Identify which cell holds the provided text, then report its [X, Y] central coordinate. 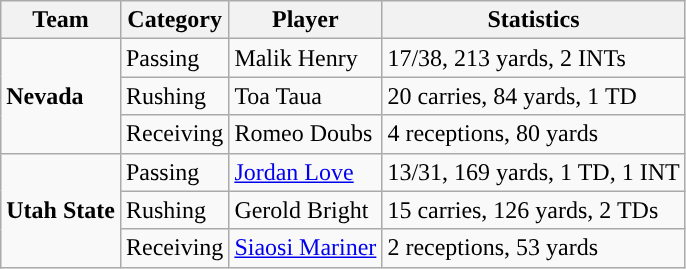
Statistics [534, 20]
Siaosi Mariner [306, 248]
Team [61, 20]
13/31, 169 yards, 1 TD, 1 INT [534, 172]
Player [306, 20]
2 receptions, 53 yards [534, 248]
Utah State [61, 210]
20 carries, 84 yards, 1 TD [534, 96]
Toa Taua [306, 96]
17/38, 213 yards, 2 INTs [534, 58]
4 receptions, 80 yards [534, 134]
Jordan Love [306, 172]
Malik Henry [306, 58]
Category [174, 20]
Gerold Bright [306, 210]
Nevada [61, 96]
15 carries, 126 yards, 2 TDs [534, 210]
Romeo Doubs [306, 134]
